Search for the cell housing the specified text and yield its [X, Y] center coordinate. 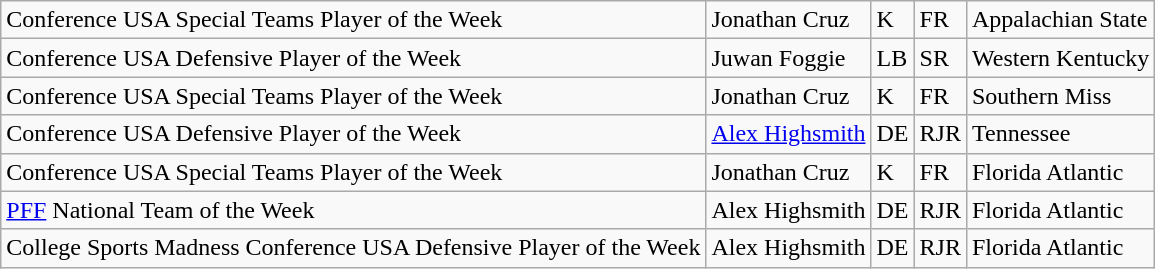
Juwan Foggie [788, 58]
Tennessee [1060, 134]
College Sports Madness Conference USA Defensive Player of the Week [354, 248]
Appalachian State [1060, 20]
LB [892, 58]
Western Kentucky [1060, 58]
Southern Miss [1060, 96]
SR [940, 58]
PFF National Team of the Week [354, 210]
